Scan for the cell matching the given text and deliver its (x, y) coordinate at center. 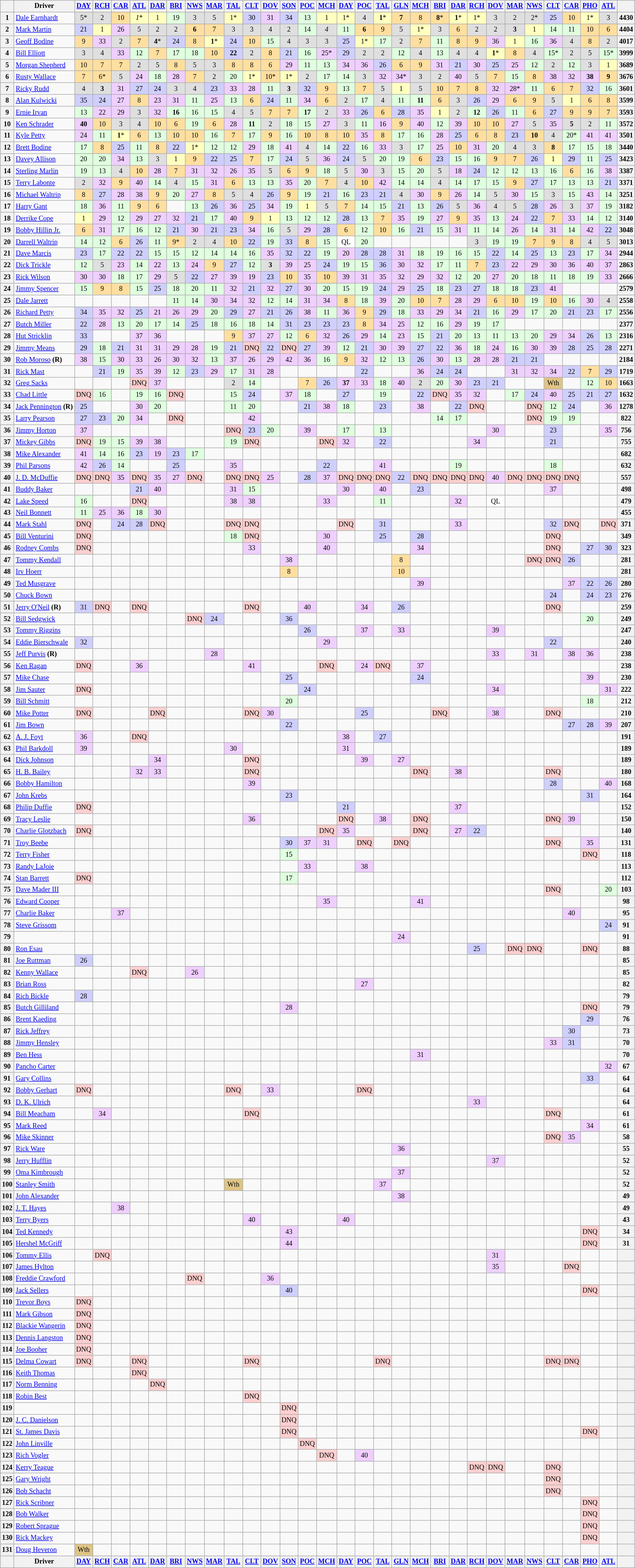
Derrike Cope (44, 219)
93 (8, 1102)
Bill Elliott (44, 53)
Edward Cooper (44, 902)
Dave Marcis (44, 254)
47 (8, 560)
180 (626, 772)
84 (8, 996)
Geoff Bodine (44, 41)
Greg Sacks (44, 383)
50 (8, 595)
45 (8, 537)
74 (8, 879)
107 (8, 1267)
65 (8, 772)
Mark Martin (44, 30)
3140 (626, 219)
John Krebs (44, 796)
20* (571, 136)
130 (8, 1538)
H. B. Bailey (44, 772)
Tracy Leslie (44, 819)
1632 (626, 395)
230 (626, 678)
Ken Ragan (44, 666)
Dale Jarrett (44, 301)
152 (626, 808)
150 (626, 819)
120 (8, 1420)
Darrell Waltrip (44, 242)
126 (8, 1491)
St. James Davis (44, 1432)
A. J. Foyt (44, 736)
349 (626, 537)
69 (8, 819)
Ted Musgrave (44, 584)
28* (515, 89)
Steve Grissom (44, 925)
Mike Chase (44, 678)
66 (8, 784)
2944 (626, 254)
Philip Duffie (44, 808)
Mike Alexander (44, 454)
89 (8, 1055)
Mark Reed (44, 1126)
Charlie Glotzbach (44, 831)
Jimmy Spencer (44, 289)
86 (8, 1020)
Joe Ruttman (44, 960)
53 (8, 631)
2558 (626, 301)
Mark Stahl (44, 525)
Jimmy Hensley (44, 1043)
J. T. Hayes (44, 1208)
498 (626, 489)
125 (8, 1479)
121 (8, 1432)
3572 (626, 124)
3999 (626, 53)
Gary Wright (44, 1479)
Rob Moroso (R) (44, 360)
Terry Byers (44, 1220)
682 (626, 454)
3251 (626, 195)
Phil Parsons (44, 466)
557 (626, 477)
Jerry O'Neil (R) (44, 607)
Larry Pearson (44, 419)
Jim Bown (44, 725)
Bob Walker (44, 1514)
Irv Hoerr (44, 572)
8* (440, 18)
3423 (626, 159)
96 (8, 1138)
104 (8, 1232)
72 (8, 854)
Dennis Langston (44, 1338)
78 (8, 925)
110 (8, 1302)
2377 (626, 325)
80 (8, 949)
122 (8, 1444)
2556 (626, 313)
4430 (626, 18)
Jimmy Means (44, 348)
191 (626, 736)
Doug Heveron (44, 1550)
Mike Skinner (44, 1138)
Jeff Purvis (R) (44, 655)
Brent Kaeding (44, 1020)
Terry Fisher (44, 854)
5* (83, 18)
Butch Miller (44, 325)
Dick Johnson (44, 761)
Rick Mackey (44, 1538)
Jimmy Horton (44, 431)
Phil Barkdoll (44, 748)
Hut Stricklin (44, 336)
71 (8, 843)
102 (8, 1208)
57 (8, 678)
Kyle Petty (44, 136)
83 (8, 984)
Rusty Wallace (44, 77)
128 (8, 1514)
Tommy Kendall (44, 560)
62 (8, 736)
249 (626, 619)
4* (158, 41)
3387 (626, 171)
Jim Sauter (44, 690)
100 (8, 1184)
259 (626, 607)
10* (270, 77)
Ben Hess (44, 1055)
97 (8, 1149)
6* (102, 77)
119 (8, 1408)
164 (626, 796)
Mark Gibson (44, 1314)
3182 (626, 207)
2579 (626, 289)
D. K. Ulrich (44, 1102)
3601 (626, 89)
Michael Waltrip (44, 195)
756 (626, 431)
Bobby Hamilton (44, 784)
Lake Speed (44, 501)
822 (626, 419)
2666 (626, 277)
280 (626, 584)
Jack Sellers (44, 1290)
106 (8, 1255)
Bob Schacht (44, 1491)
114 (8, 1350)
4404 (626, 30)
Robert Sprague (44, 1526)
81 (8, 960)
Tommy Riggins (44, 631)
Eddie Bierschwale (44, 643)
68 (8, 808)
Richard Petty (44, 313)
222 (626, 690)
Stan Barrett (44, 879)
Bobby Gerhart (44, 1090)
Dave Mader III (44, 890)
371 (626, 525)
James Hylton (44, 1267)
Delma Cowart (44, 1361)
101 (8, 1196)
Rick Ware (44, 1149)
Kenny Wallace (44, 972)
Keith Thomas (44, 1373)
63 (8, 748)
59 (8, 701)
Brett Bodine (44, 147)
247 (626, 631)
25* (327, 53)
455 (626, 513)
2863 (626, 265)
John Alexander (44, 1196)
Chuck Bown (44, 595)
127 (8, 1503)
56 (8, 666)
92 (8, 1090)
77 (8, 914)
Dale Earnhardt (44, 18)
Ron Esau (44, 949)
46 (8, 549)
J. C. Danielson (44, 1420)
Freddie Crawford (44, 1279)
Rick Scribner (44, 1503)
3599 (626, 101)
Ken Schrader (44, 124)
124 (8, 1468)
108 (8, 1279)
Alan Kulwicki (44, 101)
99 (8, 1173)
48 (8, 572)
323 (626, 549)
Harry Gant (44, 207)
94 (8, 1114)
Neil Bonnett (44, 513)
2271 (626, 348)
Butch Gilliland (44, 1008)
Kerry Teague (44, 1468)
140 (626, 831)
105 (8, 1244)
Ernie Irvan (44, 112)
Bill Venturini (44, 537)
Terry Labonte (44, 183)
755 (626, 442)
3371 (626, 183)
Charlie Baker (44, 914)
75 (8, 890)
Gary Collins (44, 1078)
Blackie Wangerin (44, 1326)
Sterling Marlin (44, 171)
123 (8, 1456)
Norm Benning (44, 1385)
Rick Mast (44, 371)
2184 (626, 360)
Rick Jeffrey (44, 1031)
168 (626, 784)
207 (626, 725)
109 (8, 1290)
111 (8, 1314)
60 (8, 713)
3048 (626, 230)
Troy Beebe (44, 843)
3440 (626, 147)
J. D. McDuffie (44, 477)
Chad Little (44, 395)
Bill Meacham (44, 1114)
87 (8, 1031)
210 (626, 713)
240 (626, 643)
1663 (626, 383)
Rich Bickle (44, 996)
4017 (626, 41)
Ted Kennedy (44, 1232)
3689 (626, 65)
Tommy Ellis (44, 1255)
Stanley Smith (44, 1184)
Trevor Boys (44, 1302)
Oma Kimbrough (44, 1173)
3013 (626, 242)
Randy LaJoie (44, 866)
Bill Sedgwick (44, 619)
Davey Allison (44, 159)
Rick Wilson (44, 277)
1719 (626, 371)
479 (626, 501)
1278 (626, 407)
54 (8, 643)
276 (626, 595)
Morgan Shepherd (44, 65)
Brian Ross (44, 984)
116 (8, 1373)
Mickey Gibbs (44, 442)
3676 (626, 77)
Dick Trickle (44, 265)
90 (8, 1066)
Mike Potter (44, 713)
Ricky Rudd (44, 89)
9* (176, 242)
117 (8, 1385)
Robin Best (44, 1396)
632 (626, 466)
Rich Vogler (44, 1456)
Pancho Carter (44, 1066)
129 (8, 1526)
34* (401, 77)
212 (626, 701)
2316 (626, 336)
3501 (626, 136)
Buddy Baker (44, 489)
Joe Booher (44, 1350)
Bobby Hillin Jr. (44, 230)
Rodney Combs (44, 549)
Jack Pennington (R) (44, 407)
John Linville (44, 1444)
115 (8, 1361)
51 (8, 607)
2* (535, 18)
Bill Schmitt (44, 701)
3593 (626, 112)
Jerry Hufflin (44, 1161)
Hershel McGriff (44, 1244)
